Capture the cell that displays the provided text and extract its [x, y] central coordinate. 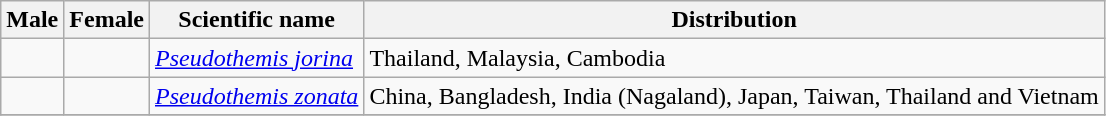
Female [107, 20]
Pseudothemis jorina [256, 58]
Male [32, 20]
Thailand, Malaysia, Cambodia [734, 58]
China, Bangladesh, India (Nagaland), Japan, Taiwan, Thailand and Vietnam [734, 96]
Scientific name [256, 20]
Distribution [734, 20]
Pseudothemis zonata [256, 96]
